Extract the [X, Y] coordinate from the center of the cell holding the provided text.  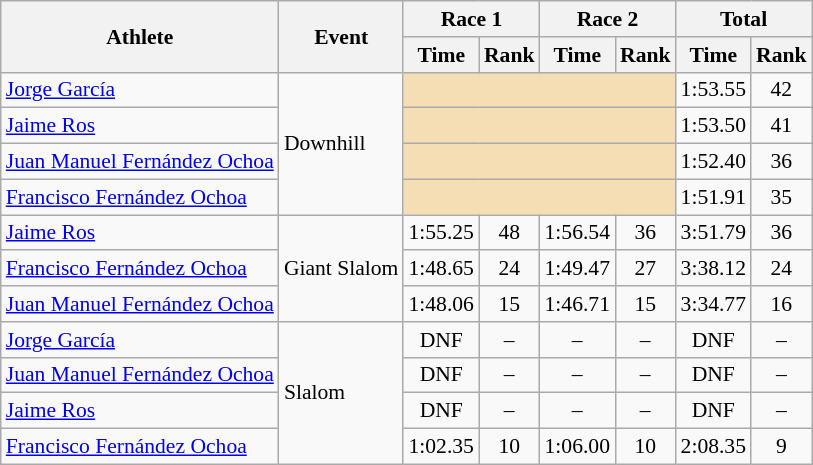
1:53.50 [714, 126]
1:56.54 [578, 233]
2:08.35 [714, 447]
9 [782, 447]
41 [782, 126]
Race 1 [471, 19]
1:46.71 [578, 304]
Event [342, 36]
16 [782, 304]
48 [510, 233]
1:06.00 [578, 447]
1:02.35 [440, 447]
Total [744, 19]
3:38.12 [714, 269]
Athlete [140, 36]
Race 2 [608, 19]
1:53.55 [714, 90]
Downhill [342, 143]
1:49.47 [578, 269]
Giant Slalom [342, 268]
42 [782, 90]
35 [782, 197]
1:55.25 [440, 233]
1:51.91 [714, 197]
27 [646, 269]
3:51.79 [714, 233]
1:52.40 [714, 162]
1:48.06 [440, 304]
3:34.77 [714, 304]
1:48.65 [440, 269]
Slalom [342, 393]
